Search for the cell housing the specified text and yield its [x, y] center coordinate. 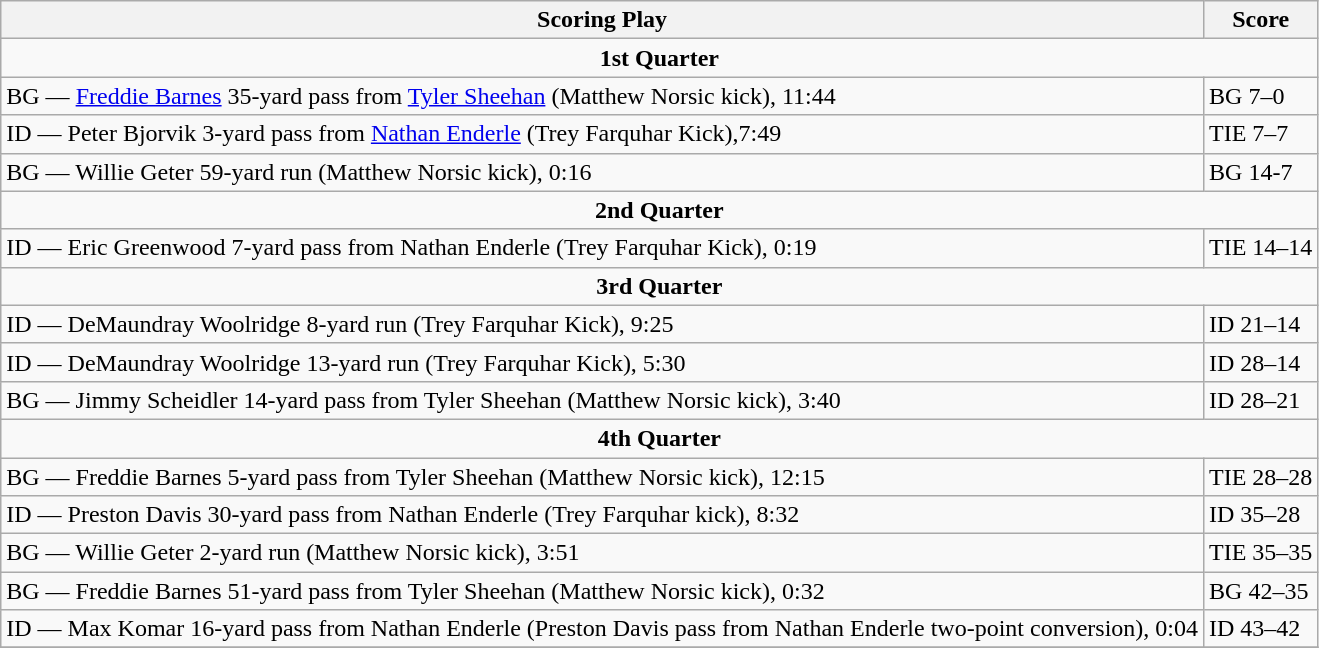
BG — Freddie Barnes 5-yard pass from Tyler Sheehan (Matthew Norsic kick), 12:15 [602, 477]
BG — Freddie Barnes 51-yard pass from Tyler Sheehan (Matthew Norsic kick), 0:32 [602, 591]
ID 28–21 [1261, 400]
ID — Preston Davis 30-yard pass from Nathan Enderle (Trey Farquhar kick), 8:32 [602, 515]
ID — Max Komar 16-yard pass from Nathan Enderle (Preston Davis pass from Nathan Enderle two-point conversion), 0:04 [602, 629]
4th Quarter [660, 438]
ID — DeMaundray Woolridge 13-yard run (Trey Farquhar Kick), 5:30 [602, 362]
2nd Quarter [660, 210]
BG — Willie Geter 59-yard run (Matthew Norsic kick), 0:16 [602, 172]
TIE 14–14 [1261, 248]
ID 28–14 [1261, 362]
ID 21–14 [1261, 324]
ID — Peter Bjorvik 3-yard pass from Nathan Enderle (Trey Farquhar Kick),7:49 [602, 134]
Score [1261, 20]
ID — DeMaundray Woolridge 8-yard run (Trey Farquhar Kick), 9:25 [602, 324]
BG 14-7 [1261, 172]
TIE 28–28 [1261, 477]
BG — Willie Geter 2-yard run (Matthew Norsic kick), 3:51 [602, 553]
3rd Quarter [660, 286]
ID — Eric Greenwood 7-yard pass from Nathan Enderle (Trey Farquhar Kick), 0:19 [602, 248]
BG — Freddie Barnes 35-yard pass from Tyler Sheehan (Matthew Norsic kick), 11:44 [602, 96]
TIE 35–35 [1261, 553]
BG 42–35 [1261, 591]
Scoring Play [602, 20]
ID 35–28 [1261, 515]
1st Quarter [660, 58]
TIE 7–7 [1261, 134]
BG 7–0 [1261, 96]
ID 43–42 [1261, 629]
BG — Jimmy Scheidler 14-yard pass from Tyler Sheehan (Matthew Norsic kick), 3:40 [602, 400]
